From the cell containing the given text, extract its center point as [X, Y] coordinate. 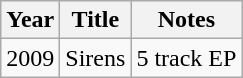
Sirens [96, 58]
Title [96, 20]
Year [30, 20]
Notes [186, 20]
2009 [30, 58]
5 track EP [186, 58]
